Locate the cell with the specified text and output its [X, Y] center coordinate. 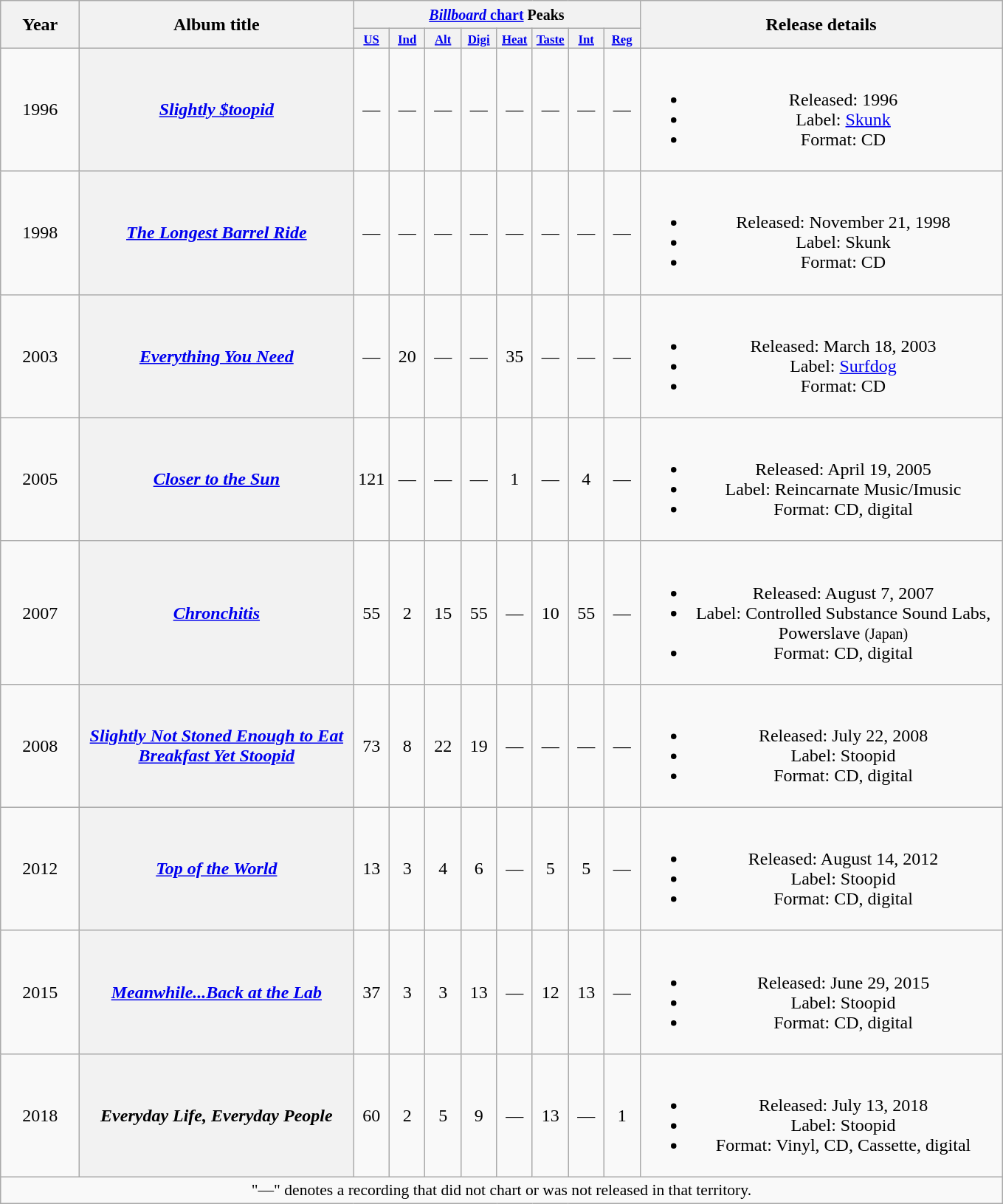
The Longest Barrel Ride [217, 233]
20 [407, 356]
Release details [821, 24]
2008 [40, 745]
2003 [40, 356]
Alt [443, 38]
Everything You Need [217, 356]
Meanwhile...Back at the Lab [217, 992]
Billboard chart Peaks [497, 15]
Top of the World [217, 869]
Taste [551, 38]
Released: April 19, 2005Label: Reincarnate Music/ImusicFormat: CD, digital [821, 480]
6 [478, 869]
Released: March 18, 2003Label: SurfdogFormat: CD [821, 356]
19 [478, 745]
35 [515, 356]
22 [443, 745]
Album title [217, 24]
Closer to the Sun [217, 480]
"—" denotes a recording that did not chart or was not released in that territory. [502, 1191]
Released: July 13, 2018Label: StoopidFormat: Vinyl, CD, Cassette, digital [821, 1115]
Chronchitis [217, 612]
2012 [40, 869]
2007 [40, 612]
Slightly Not Stoned Enough to Eat Breakfast Yet Stoopid [217, 745]
Released: 1996Label: SkunkFormat: CD [821, 109]
Int [586, 38]
Ind [407, 38]
15 [443, 612]
60 [372, 1115]
73 [372, 745]
2018 [40, 1115]
37 [372, 992]
1998 [40, 233]
Released: November 21, 1998Label: SkunkFormat: CD [821, 233]
Everyday Life, Everyday People [217, 1115]
1996 [40, 109]
2015 [40, 992]
12 [551, 992]
121 [372, 480]
2005 [40, 480]
Released: June 29, 2015Label: StoopidFormat: CD, digital [821, 992]
Slightly $toopid [217, 109]
10 [551, 612]
Released: August 14, 2012Label: StoopidFormat: CD, digital [821, 869]
Released: August 7, 2007Label: Controlled Substance Sound Labs, Powerslave (Japan)Format: CD, digital [821, 612]
Digi [478, 38]
9 [478, 1115]
Released: July 22, 2008Label: StoopidFormat: CD, digital [821, 745]
Year [40, 24]
US [372, 38]
Heat [515, 38]
8 [407, 745]
Reg [621, 38]
